Output the (X, Y) coordinate of the center of the cell containing the given text.  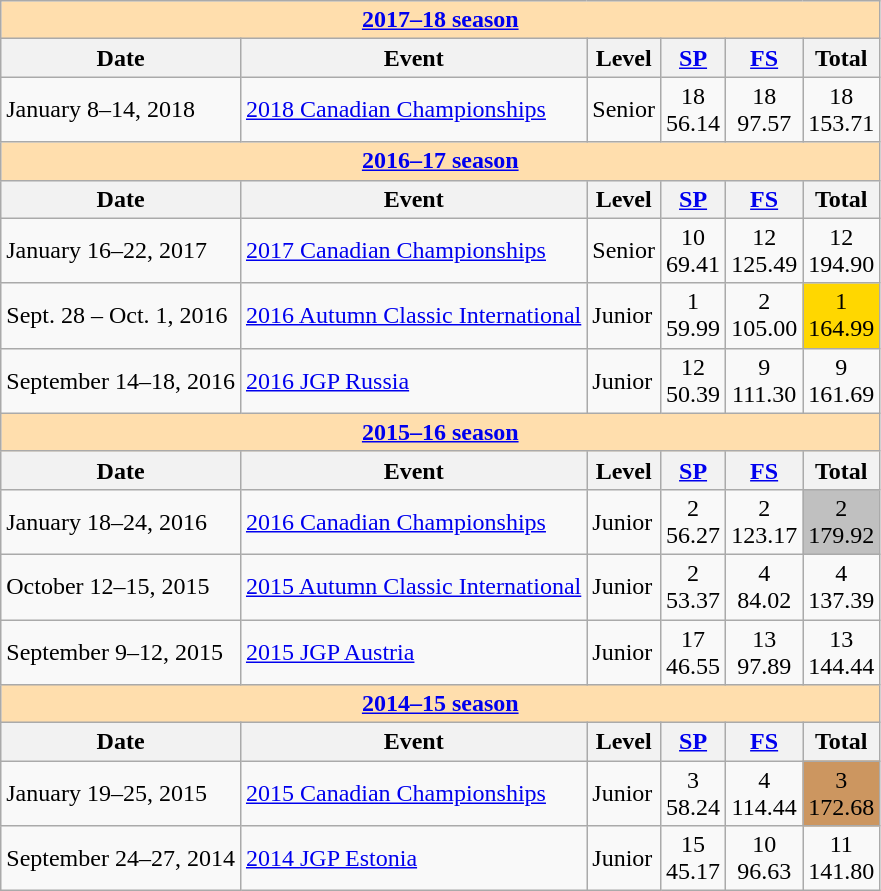
2016–17 season (440, 161)
4 137.39 (842, 586)
1 164.99 (842, 316)
9 161.69 (842, 380)
2 105.00 (764, 316)
2 123.17 (764, 522)
10 96.63 (764, 858)
January 16–22, 2017 (121, 250)
4 114.44 (764, 794)
2015–16 season (440, 432)
12 50.39 (694, 380)
2017–18 season (440, 20)
18 97.57 (764, 110)
15 45.17 (694, 858)
2 53.37 (694, 586)
2016 Autumn Classic International (413, 316)
18 56.14 (694, 110)
11 141.80 (842, 858)
Sept. 28 – Oct. 1, 2016 (121, 316)
2015 Autumn Classic International (413, 586)
2014 JGP Estonia (413, 858)
2014–15 season (440, 704)
January 8–14, 2018 (121, 110)
3 172.68 (842, 794)
10 69.41 (694, 250)
2 179.92 (842, 522)
2018 Canadian Championships (413, 110)
13 97.89 (764, 652)
2016 Canadian Championships (413, 522)
13 144.44 (842, 652)
12 194.90 (842, 250)
9 111.30 (764, 380)
January 18–24, 2016 (121, 522)
4 84.02 (764, 586)
October 12–15, 2015 (121, 586)
18 153.71 (842, 110)
1 59.99 (694, 316)
2016 JGP Russia (413, 380)
2015 Canadian Championships (413, 794)
17 46.55 (694, 652)
September 24–27, 2014 (121, 858)
September 9–12, 2015 (121, 652)
2015 JGP Austria (413, 652)
January 19–25, 2015 (121, 794)
2 56.27 (694, 522)
3 58.24 (694, 794)
September 14–18, 2016 (121, 380)
2017 Canadian Championships (413, 250)
12 125.49 (764, 250)
